Capture the cell that displays the provided text and extract its [X, Y] central coordinate. 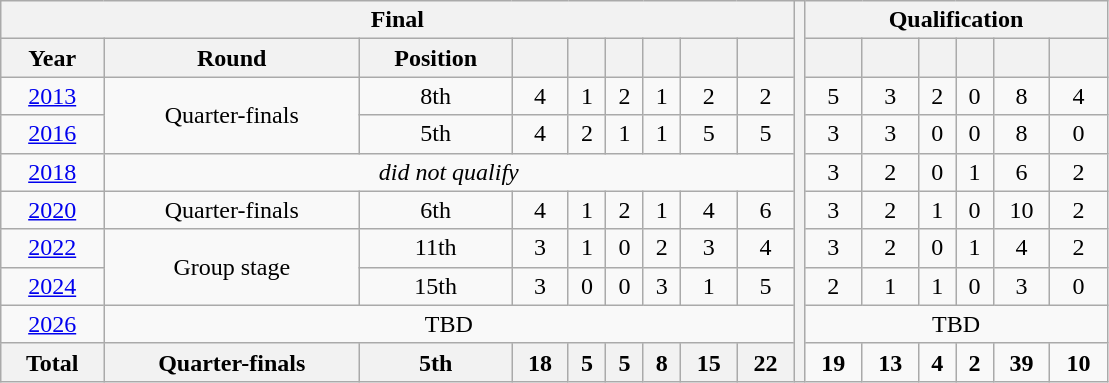
Total [52, 362]
39 [1022, 362]
2022 [52, 248]
2026 [52, 324]
18 [540, 362]
8th [436, 96]
13 [890, 362]
2024 [52, 286]
15th [436, 286]
did not qualify [449, 172]
19 [834, 362]
2016 [52, 134]
2013 [52, 96]
2018 [52, 172]
Group stage [232, 267]
6th [436, 210]
Position [436, 58]
Year [52, 58]
Final [398, 20]
22 [766, 362]
Round [232, 58]
11th [436, 248]
15 [708, 362]
2020 [52, 210]
Qualification [956, 20]
